Return the [x, y] coordinate for the center point of the cell that contains the specified text.  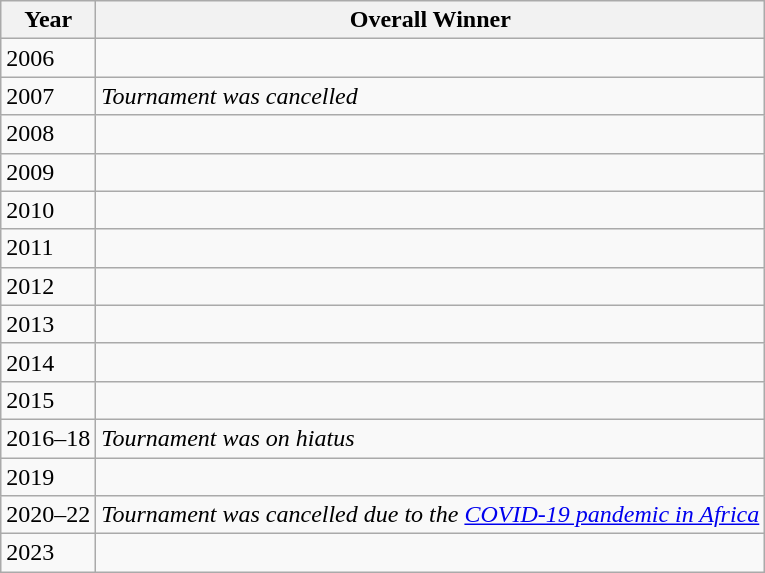
2007 [48, 96]
2012 [48, 286]
2019 [48, 477]
2013 [48, 324]
2011 [48, 248]
Tournament was cancelled [430, 96]
Year [48, 20]
2009 [48, 172]
Tournament was cancelled due to the COVID-19 pandemic in Africa [430, 515]
2010 [48, 210]
2006 [48, 58]
2016–18 [48, 438]
2008 [48, 134]
2014 [48, 362]
2023 [48, 553]
2020–22 [48, 515]
Overall Winner [430, 20]
Tournament was on hiatus [430, 438]
2015 [48, 400]
